From the cell containing the given text, extract its center point as (x, y) coordinate. 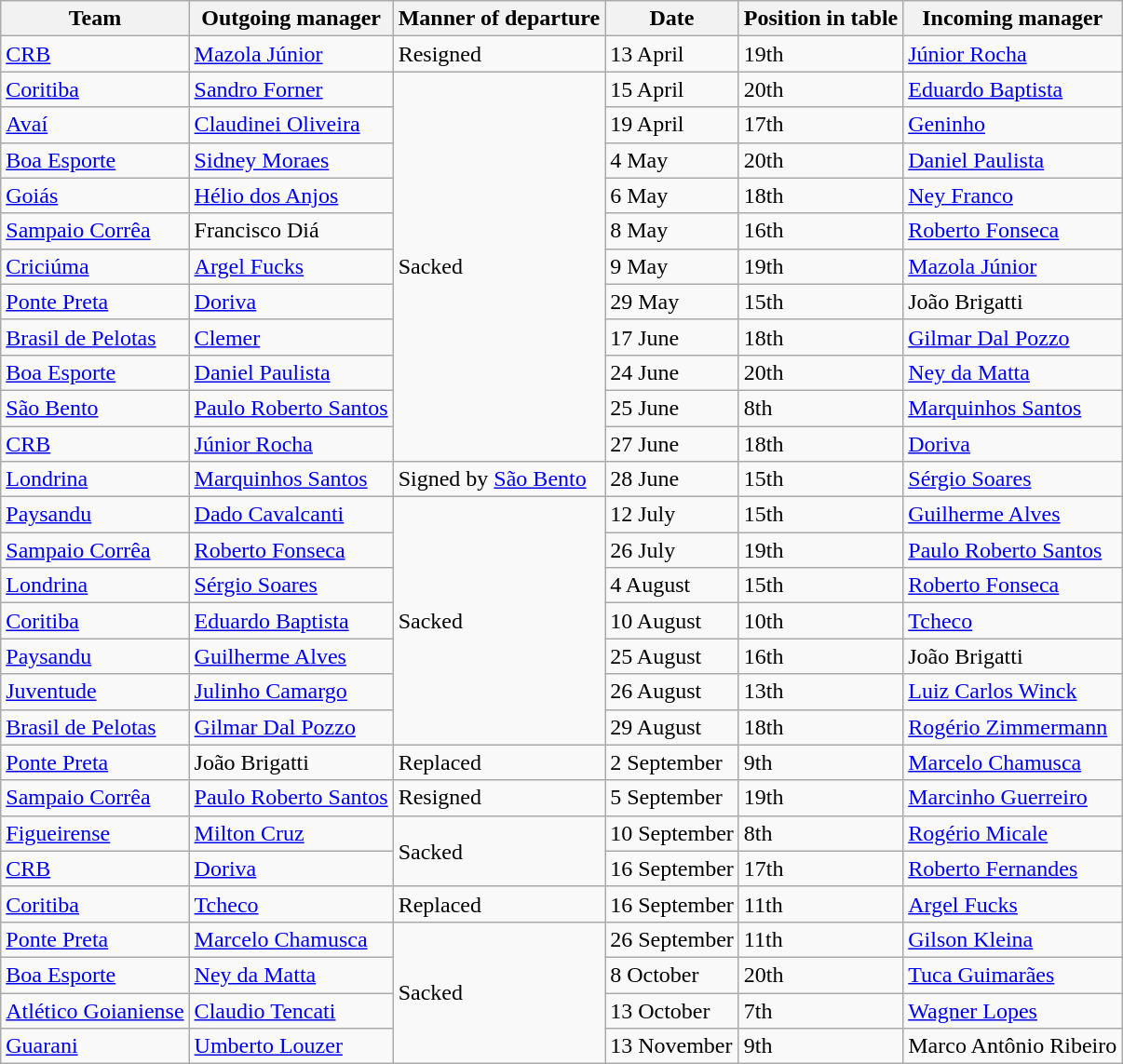
Rogério Micale (1013, 833)
29 August (672, 727)
Julinho Camargo (291, 692)
28 June (672, 479)
Date (672, 19)
Francisco Diá (291, 231)
Marcinho Guerreiro (1013, 798)
Marco Antônio Ribeiro (1013, 1046)
6 May (672, 195)
Umberto Louzer (291, 1046)
Dado Cavalcanti (291, 515)
Atlético Goianiense (95, 1010)
Geninho (1013, 125)
Incoming manager (1013, 19)
29 May (672, 302)
19 April (672, 125)
Goiás (95, 195)
13 November (672, 1046)
Claudio Tencati (291, 1010)
25 August (672, 656)
Figueirense (95, 833)
Milton Cruz (291, 833)
São Bento (95, 408)
Gilson Kleina (1013, 939)
Sidney Moraes (291, 160)
8 October (672, 975)
10 September (672, 833)
8 May (672, 231)
12 July (672, 515)
2 September (672, 762)
Tuca Guimarães (1013, 975)
Clemer (291, 337)
9 May (672, 266)
Juventude (95, 692)
17 June (672, 337)
7th (820, 1010)
4 August (672, 586)
10th (820, 621)
Hélio dos Anjos (291, 195)
Claudinei Oliveira (291, 125)
Manner of departure (499, 19)
26 July (672, 550)
13 April (672, 54)
Position in table (820, 19)
26 August (672, 692)
5 September (672, 798)
26 September (672, 939)
Criciúma (95, 266)
Guarani (95, 1046)
13th (820, 692)
Sandro Forner (291, 89)
24 June (672, 372)
4 May (672, 160)
Wagner Lopes (1013, 1010)
15 April (672, 89)
Team (95, 19)
Ney Franco (1013, 195)
Roberto Fernandes (1013, 869)
Luiz Carlos Winck (1013, 692)
Outgoing manager (291, 19)
Avaí (95, 125)
25 June (672, 408)
13 October (672, 1010)
Signed by São Bento (499, 479)
10 August (672, 621)
Rogério Zimmermann (1013, 727)
27 June (672, 444)
